Detect which cell encompasses the target text, then output its [x, y] center coordinate. 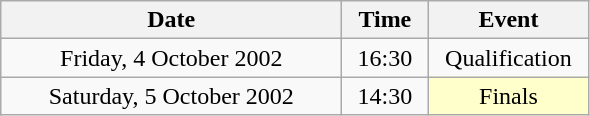
14:30 [385, 96]
16:30 [385, 58]
Event [508, 20]
Saturday, 5 October 2002 [172, 96]
Date [172, 20]
Time [385, 20]
Qualification [508, 58]
Finals [508, 96]
Friday, 4 October 2002 [172, 58]
